Find where the given text appears and provide that cell's center as [X, Y] coordinate. 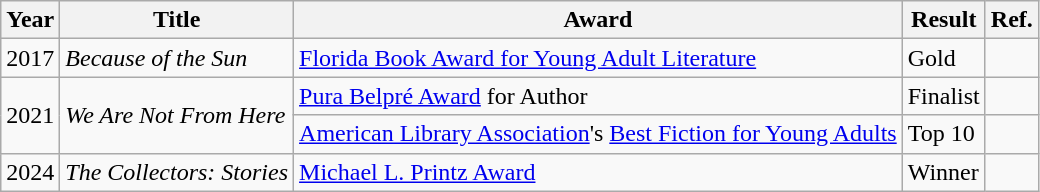
Finalist [944, 96]
Result [944, 20]
Top 10 [944, 134]
Award [598, 20]
Florida Book Award for Young Adult Literature [598, 58]
Ref. [1012, 20]
The Collectors: Stories [177, 172]
Title [177, 20]
Michael L. Printz Award [598, 172]
2017 [30, 58]
2024 [30, 172]
Winner [944, 172]
Pura Belpré Award for Author [598, 96]
Because of the Sun [177, 58]
Year [30, 20]
American Library Association's Best Fiction for Young Adults [598, 134]
Gold [944, 58]
2021 [30, 115]
We Are Not From Here [177, 115]
